Output the (x, y) coordinate of the center of the cell containing the given text.  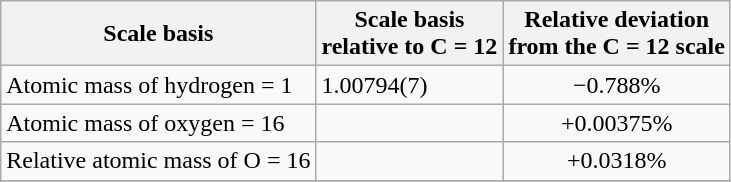
Relative deviationfrom the C = 12 scale (617, 34)
Atomic mass of hydrogen = 1 (158, 85)
+0.00375% (617, 123)
Atomic mass of oxygen = 16 (158, 123)
Scale basis (158, 34)
+0.0318% (617, 161)
1.00794(7) (410, 85)
Relative atomic mass of O = 16 (158, 161)
−0.788% (617, 85)
Scale basisrelative to C = 12 (410, 34)
